Find where the given text appears and provide that cell's center as [X, Y] coordinate. 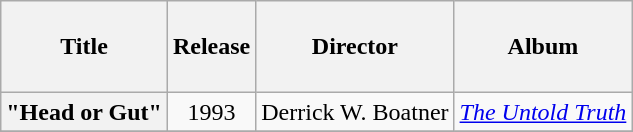
Derrick W. Boatner [355, 112]
"Head or Gut" [84, 112]
Director [355, 47]
Title [84, 47]
1993 [211, 112]
Album [543, 47]
Release [211, 47]
The Untold Truth [543, 112]
